Return [X, Y] of the center of cell containing provided text 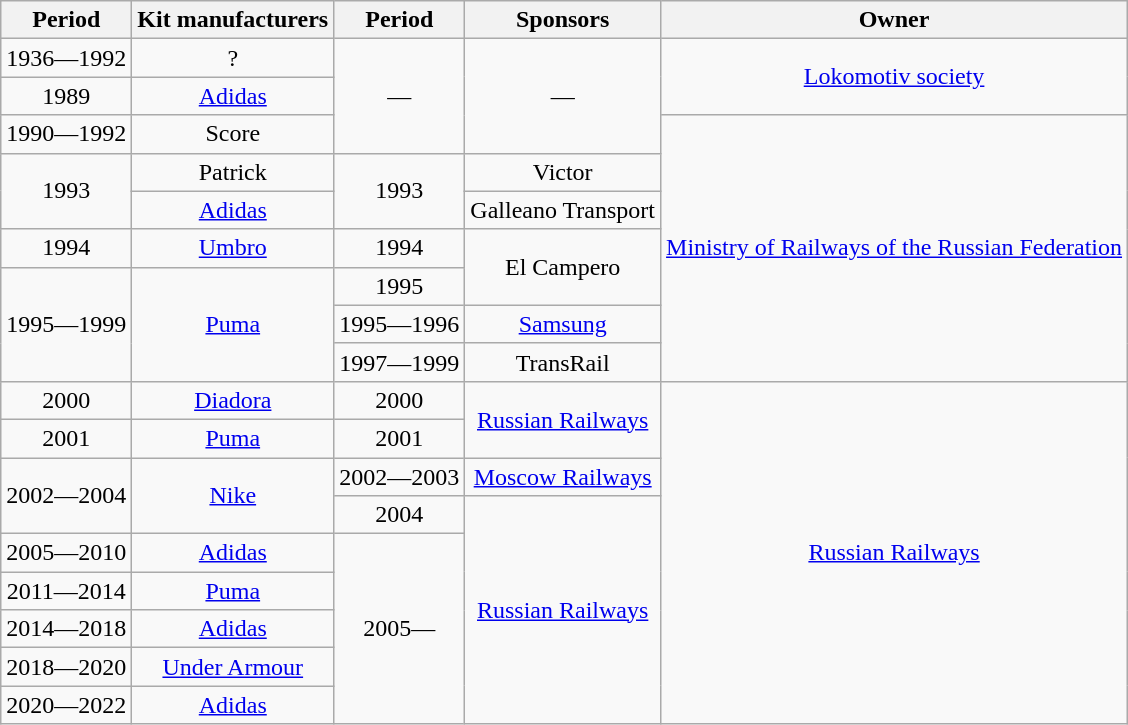
Owner [894, 20]
Kit manufacturers [233, 20]
Under Armour [233, 667]
El Campero [563, 267]
Samsung [563, 324]
TransRail [563, 362]
1936—1992 [66, 58]
Patrick [233, 172]
2002—2004 [66, 496]
Umbro [233, 248]
1989 [66, 96]
? [233, 58]
2018—2020 [66, 667]
1995—1996 [400, 324]
1990—1992 [66, 134]
Sponsors [563, 20]
2005— [400, 629]
2004 [400, 515]
1995—1999 [66, 324]
Score [233, 134]
1997—1999 [400, 362]
2005—2010 [66, 553]
Victor [563, 172]
1995 [400, 286]
Lokomotiv society [894, 77]
Ministry of Railways of the Russian Federation [894, 248]
2011—2014 [66, 591]
Diadora [233, 400]
2020—2022 [66, 705]
Nike [233, 496]
2002—2003 [400, 477]
Galleano Transport [563, 210]
Moscow Railways [563, 477]
2014—2018 [66, 629]
